For the text-containing cell, return its midpoint in [x, y] coordinate format. 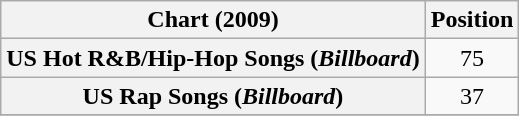
37 [472, 96]
US Rap Songs (Billboard) [213, 96]
US Hot R&B/Hip-Hop Songs (Billboard) [213, 58]
Position [472, 20]
Chart (2009) [213, 20]
75 [472, 58]
